Detect which cell encompasses the target text, then output its (X, Y) center coordinate. 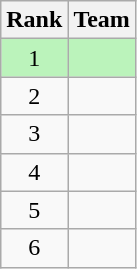
4 (34, 172)
3 (34, 134)
Rank (34, 20)
5 (34, 210)
2 (34, 96)
6 (34, 248)
Team (102, 20)
1 (34, 58)
